Return (X, Y) of the center of cell containing provided text 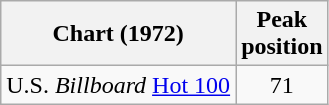
Peakposition (282, 34)
Chart (1972) (118, 34)
U.S. Billboard Hot 100 (118, 85)
71 (282, 85)
